Identify which cell holds the provided text, then report its (x, y) central coordinate. 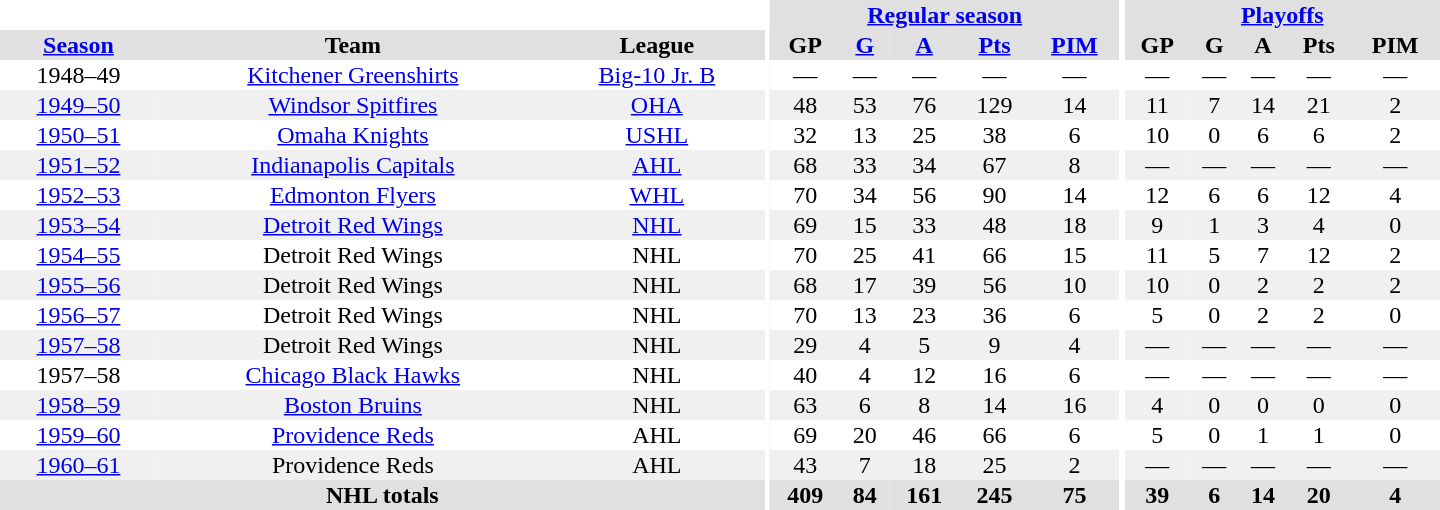
Team (353, 45)
USHL (657, 135)
46 (924, 435)
1960–61 (78, 465)
90 (994, 195)
21 (1318, 105)
29 (805, 345)
63 (805, 405)
Big-10 Jr. B (657, 75)
OHA (657, 105)
76 (924, 105)
Indianapolis Capitals (353, 165)
Omaha Knights (353, 135)
129 (994, 105)
Season (78, 45)
161 (924, 495)
Edmonton Flyers (353, 195)
Windsor Spitfires (353, 105)
1956–57 (78, 315)
17 (864, 285)
WHL (657, 195)
41 (924, 255)
Kitchener Greenshirts (353, 75)
NHL totals (382, 495)
38 (994, 135)
1958–59 (78, 405)
32 (805, 135)
Regular season (944, 15)
1953–54 (78, 225)
43 (805, 465)
409 (805, 495)
40 (805, 375)
1959–60 (78, 435)
Chicago Black Hawks (353, 375)
36 (994, 315)
1949–50 (78, 105)
245 (994, 495)
3 (1264, 225)
1954–55 (78, 255)
League (657, 45)
Playoffs (1282, 15)
1948–49 (78, 75)
1952–53 (78, 195)
23 (924, 315)
75 (1075, 495)
1955–56 (78, 285)
53 (864, 105)
84 (864, 495)
Boston Bruins (353, 405)
1951–52 (78, 165)
1950–51 (78, 135)
67 (994, 165)
